Return [x, y] of the center of cell containing provided text 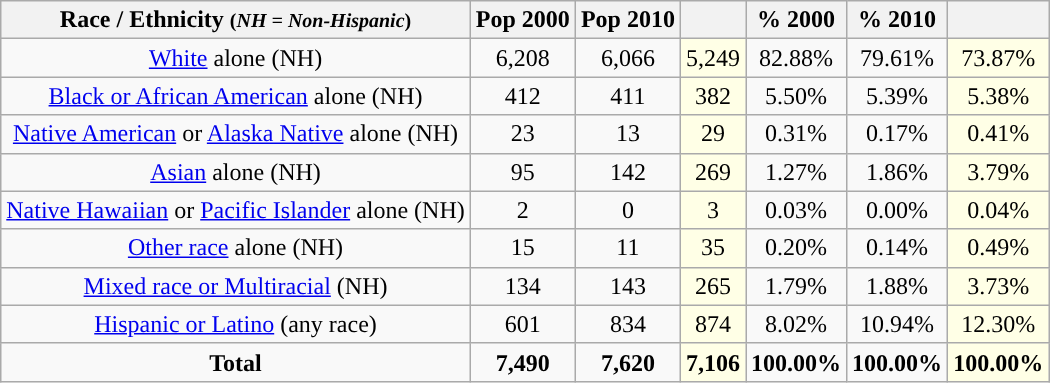
Other race alone (NH) [236, 248]
0.31% [796, 134]
2 [522, 210]
1.27% [796, 172]
382 [712, 96]
0 [628, 210]
12.30% [998, 324]
11 [628, 248]
6,066 [628, 58]
29 [712, 134]
3.73% [998, 286]
Asian alone (NH) [236, 172]
7,490 [522, 362]
7,106 [712, 362]
Black or African American alone (NH) [236, 96]
10.94% [898, 324]
23 [522, 134]
Pop 2010 [628, 20]
15 [522, 248]
5.50% [796, 96]
5.38% [998, 96]
% 2000 [796, 20]
0.14% [898, 248]
874 [712, 324]
Pop 2000 [522, 20]
1.86% [898, 172]
Total [236, 362]
3 [712, 210]
7,620 [628, 362]
Native Hawaiian or Pacific Islander alone (NH) [236, 210]
79.61% [898, 58]
142 [628, 172]
269 [712, 172]
834 [628, 324]
13 [628, 134]
0.20% [796, 248]
Race / Ethnicity (NH = Non-Hispanic) [236, 20]
3.79% [998, 172]
265 [712, 286]
White alone (NH) [236, 58]
0.03% [796, 210]
6,208 [522, 58]
601 [522, 324]
1.88% [898, 286]
Mixed race or Multiracial (NH) [236, 286]
411 [628, 96]
5.39% [898, 96]
82.88% [796, 58]
143 [628, 286]
35 [712, 248]
95 [522, 172]
1.79% [796, 286]
Native American or Alaska Native alone (NH) [236, 134]
0.41% [998, 134]
0.17% [898, 134]
Hispanic or Latino (any race) [236, 324]
% 2010 [898, 20]
0.00% [898, 210]
134 [522, 286]
8.02% [796, 324]
412 [522, 96]
73.87% [998, 58]
5,249 [712, 58]
0.49% [998, 248]
0.04% [998, 210]
